Search for the cell housing the specified text and yield its (x, y) center coordinate. 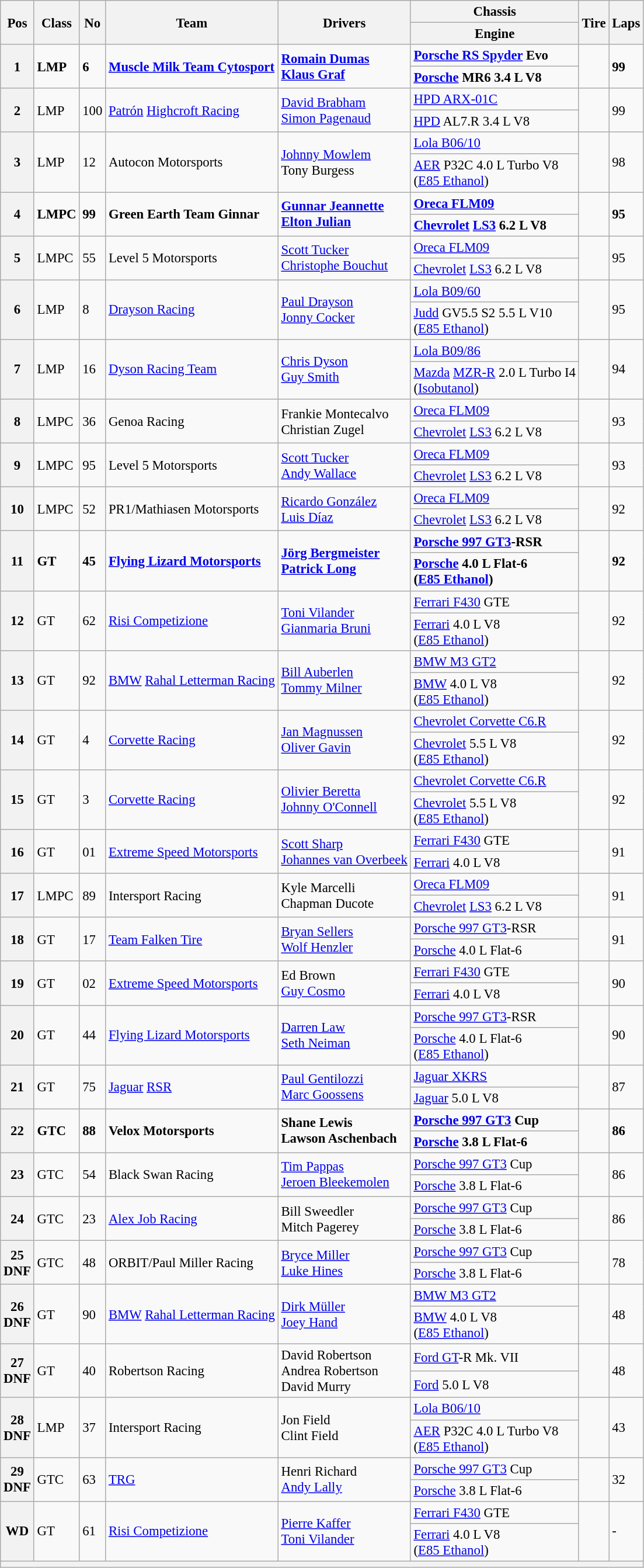
7 (18, 369)
Alex Job Racing (192, 1219)
Porsche MR6 3.4 L V8 (495, 78)
Jon Field Clint Field (344, 1428)
Pos (18, 22)
32 (626, 1479)
11 (18, 561)
87 (626, 1087)
21 (18, 1087)
HPD ARX-01C (495, 99)
Class (57, 22)
54 (92, 1174)
Gunnar Jeannette Elton Julian (344, 214)
David Brabham Simon Pagenaud (344, 110)
75 (92, 1087)
10 (18, 509)
27DNF (18, 1371)
WD (18, 1531)
Team (192, 22)
No (92, 22)
TRG (192, 1479)
Lola B09/86 (495, 351)
Chassis (495, 12)
Shane Lewis Lawson Aschenbach (344, 1131)
45 (92, 561)
Romain Dumas Klaus Graf (344, 67)
Patrón Highcroft Racing (192, 110)
Jörg Bergmeister Patrick Long (344, 561)
02 (92, 984)
HPD AL7.R 3.4 L V8 (495, 122)
55 (92, 258)
94 (626, 369)
14 (18, 740)
Dirk Müller Joey Hand (344, 1314)
Judd GV5.5 S2 5.5 L V10(E85 Ethanol) (495, 321)
01 (92, 852)
Green Earth Team Ginnar (192, 214)
Genoa Racing (192, 421)
Dyson Racing Team (192, 369)
1 (18, 67)
Johnny Mowlem Tony Burgess (344, 162)
22 (18, 1131)
37 (92, 1428)
Ford GT-R Mk. VII (495, 1358)
18 (18, 939)
52 (92, 509)
28DNF (18, 1428)
Scott Tucker Andy Wallace (344, 465)
Jaguar XKRS (495, 1076)
David Robertson Andrea Robertson David Murry (344, 1371)
100 (92, 110)
40 (92, 1371)
Team Falken Tire (192, 939)
Black Swan Racing (192, 1174)
Porsche RS Spyder Evo (495, 55)
44 (92, 1035)
Paul Gentilozzi Marc Goossens (344, 1087)
Jaguar 5.0 L V8 (495, 1098)
Porsche 4.0 L Flat-6 (495, 950)
63 (92, 1479)
Pierre Kaffer Toni Vilander (344, 1531)
13 (18, 680)
Autocon Motorsports (192, 162)
Scott Sharp Johannes van Overbeek (344, 852)
Bryce Miller Luke Hines (344, 1263)
- (626, 1531)
29DNF (18, 1479)
Paul Drayson Jonny Cocker (344, 310)
Laps (626, 22)
98 (626, 162)
Jan Magnussen Oliver Gavin (344, 740)
61 (92, 1531)
24 (18, 1219)
ORBIT/Paul Miller Racing (192, 1263)
88 (92, 1131)
Bryan Sellers Wolf Henzler (344, 939)
Ricardo González Luis Díaz (344, 509)
43 (626, 1428)
Frankie Montecalvo Christian Zugel (344, 421)
Velox Motorsports (192, 1131)
89 (92, 895)
15 (18, 800)
Ford 5.0 L V8 (495, 1385)
Robertson Racing (192, 1371)
Drivers (344, 22)
Muscle Milk Team Cytosport (192, 67)
Olivier Beretta Johnny O'Connell (344, 800)
62 (92, 620)
Henri Richard Andy Lally (344, 1479)
Engine (495, 34)
PR1/Mathiasen Motorsports (192, 509)
25DNF (18, 1263)
Lola B09/60 (495, 291)
Bill Sweedler Mitch Pagerey (344, 1219)
Tire (594, 22)
Darren Law Seth Neiman (344, 1035)
Scott Tucker Christophe Bouchut (344, 258)
Ed Brown Guy Cosmo (344, 984)
19 (18, 984)
Bill Auberlen Tommy Milner (344, 680)
Mazda MZR-R 2.0 L Turbo I4(Isobutanol) (495, 381)
2 (18, 110)
Tim Pappas Jeroen Bleekemolen (344, 1174)
5 (18, 258)
Toni Vilander Gianmaria Bruni (344, 620)
Chris Dyson Guy Smith (344, 369)
Jaguar RSR (192, 1087)
Drayson Racing (192, 310)
9 (18, 465)
36 (92, 421)
20 (18, 1035)
Kyle Marcelli Chapman Ducote (344, 895)
78 (626, 1263)
26DNF (18, 1314)
